Search for the cell housing the specified text and yield its [x, y] center coordinate. 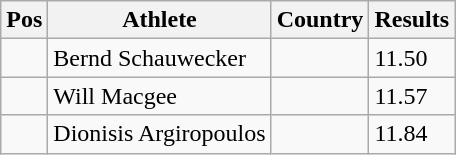
Dionisis Argiropoulos [160, 134]
Country [320, 20]
Results [412, 20]
Bernd Schauwecker [160, 58]
Pos [24, 20]
Athlete [160, 20]
11.57 [412, 96]
Will Macgee [160, 96]
11.50 [412, 58]
11.84 [412, 134]
